Determine the [X, Y] coordinate at the center of the cell enclosing the given text.  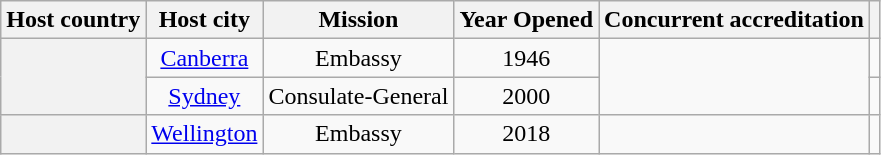
Host country [74, 20]
Canberra [204, 58]
Concurrent accreditation [734, 20]
1946 [526, 58]
Sydney [204, 96]
2000 [526, 96]
Host city [204, 20]
Mission [358, 20]
2018 [526, 134]
Year Opened [526, 20]
Consulate-General [358, 96]
Wellington [204, 134]
